Return the [X, Y] coordinate for the center point of the cell that contains the specified text.  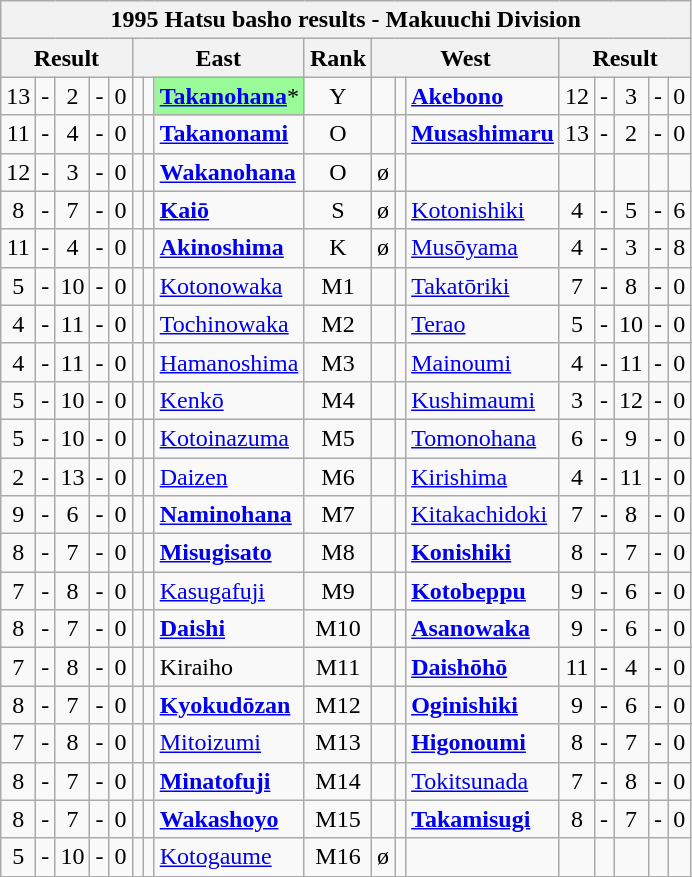
M16 [338, 857]
Kitakachidoki [483, 515]
Kotobeppu [483, 591]
M14 [338, 781]
M12 [338, 705]
Daizen [229, 477]
K [338, 248]
Kotonowaka [229, 286]
M13 [338, 743]
East [218, 58]
Tomonohana [483, 438]
Wakashoyo [229, 819]
Mainoumi [483, 362]
Higonoumi [483, 743]
Wakanohana [229, 172]
Kirishima [483, 477]
Kenkō [229, 400]
Tochinowaka [229, 324]
Oginishiki [483, 705]
Tokitsunada [483, 781]
Y [338, 96]
M1 [338, 286]
West [466, 58]
Kotogaume [229, 857]
Daishōhō [483, 667]
Rank [338, 58]
M5 [338, 438]
Terao [483, 324]
M4 [338, 400]
M8 [338, 553]
M9 [338, 591]
Akinoshima [229, 248]
M3 [338, 362]
Kotoinazuma [229, 438]
M6 [338, 477]
Kyokudōzan [229, 705]
M11 [338, 667]
M15 [338, 819]
Takanohana* [229, 96]
Naminohana [229, 515]
Kaiō [229, 210]
Kotonishiki [483, 210]
Daishi [229, 629]
Kushimaumi [483, 400]
Mitoizumi [229, 743]
Asanowaka [483, 629]
Misugisato [229, 553]
M10 [338, 629]
Konishiki [483, 553]
Takanonami [229, 134]
S [338, 210]
Takamisugi [483, 819]
Musōyama [483, 248]
Minatofuji [229, 781]
Takatōriki [483, 286]
Kasugafuji [229, 591]
Kiraiho [229, 667]
Musashimaru [483, 134]
M2 [338, 324]
1995 Hatsu basho results - Makuuchi Division [346, 20]
Akebono [483, 96]
M7 [338, 515]
Hamanoshima [229, 362]
